Locate the cell with the specified text and output its (x, y) center coordinate. 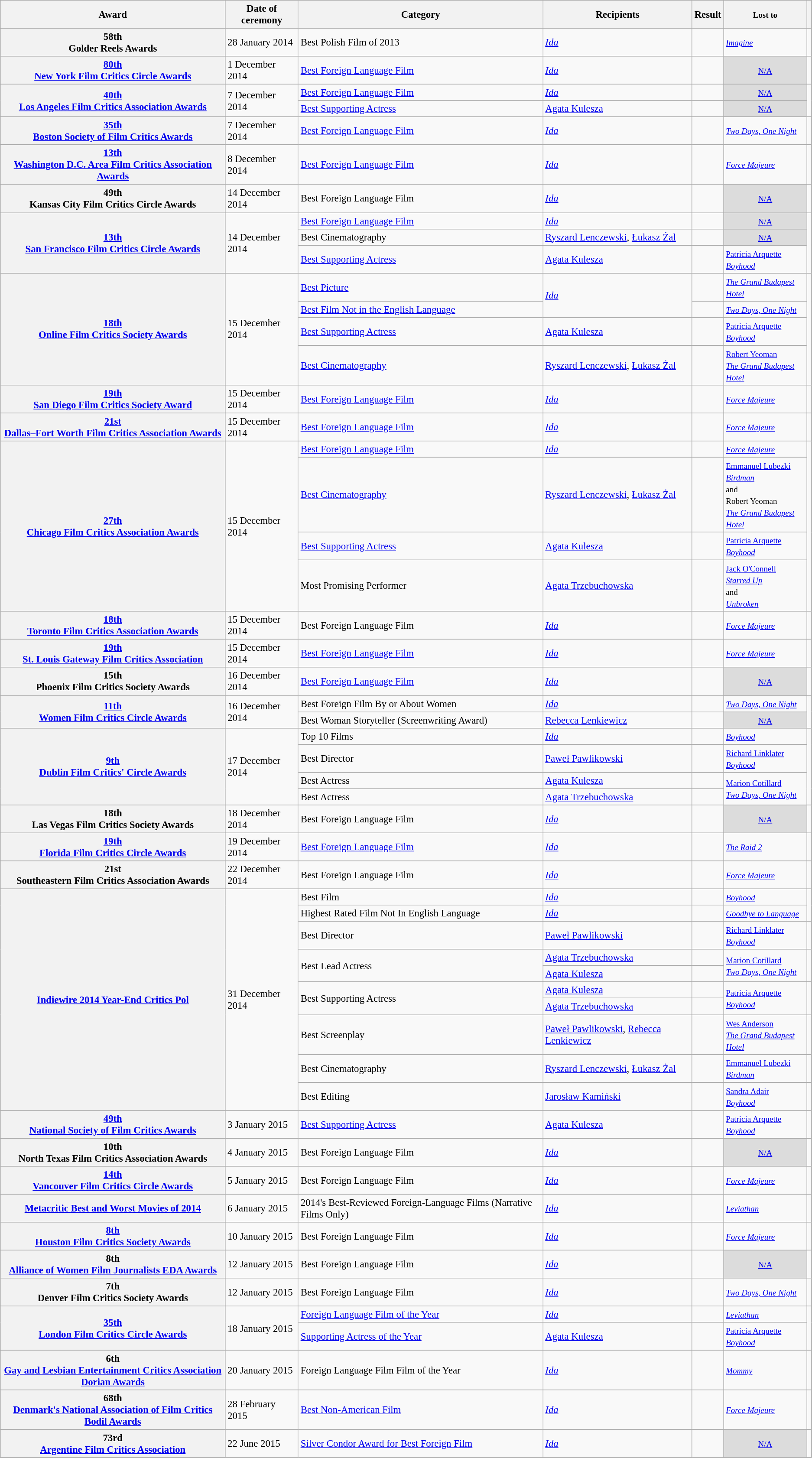
40th Los Angeles Film Critics Association Awards (113, 101)
58th Golder Reels Awards (113, 42)
Richard LinklaterBoyhood (765, 758)
Best Screenplay (420, 1035)
The Raid 2 (765, 847)
Result (708, 15)
49th National Society of Film Critics Awards (113, 1124)
73rd Argentine Film Critics Association (113, 1444)
31 December 2014 (262, 1000)
Highest Rated Film Not In English Language (420, 913)
Best Woman Storyteller (Screenwriting Award) (420, 720)
Best Editing (420, 1096)
8 December 2014 (262, 165)
Award (113, 15)
19th St. Louis Gateway Film Critics Association (113, 653)
Jack O'ConnellStarred Up andUnbroken (765, 586)
35th Boston Society of Film Critics Awards (113, 131)
80th New York Film Critics Circle Awards (113, 70)
49th Kansas City Film Critics Circle Awards (113, 198)
68th Denmark's National Association of Film Critics Bodil Awards (113, 1410)
Wes Anderson The Grand Budapest Hotel (765, 1035)
11th Women Film Critics Circle Awards (113, 711)
9th Dublin Film Critics' Circle Awards (113, 766)
10th North Texas Film Critics Association Awards (113, 1153)
Richard Linklater Boyhood (765, 936)
Best Polish Film of 2013 (420, 42)
27th Chicago Film Critics Association Awards (113, 526)
Date of ceremony (262, 15)
Metacritic Best and Worst Movies of 2014 (113, 1208)
Foreign Language Film Film of the Year (420, 1370)
The Grand Budapest Hotel (765, 287)
6th Gay and Lesbian Entertainment Critics Association Dorian Awards (113, 1370)
28 January 2014 (262, 42)
6 January 2015 (262, 1208)
Lost to (765, 15)
Recipients (617, 15)
Best Lead Actress (420, 965)
4 January 2015 (262, 1153)
20 January 2015 (262, 1370)
Robert YeomanThe Grand Budapest Hotel (765, 365)
21st Southeastern Film Critics Association Awards (113, 875)
13th Washington D.C. Area Film Critics Association Awards (113, 165)
35th London Film Critics Circle Awards (113, 1328)
13th San Francisco Film Critics Circle Awards (113, 243)
18th Toronto Film Critics Association Awards (113, 626)
Emmanuel LubezkiBirdman and Robert YeomanThe Grand Budapest Hotel (765, 495)
1 December 2014 (262, 70)
Most Promising Performer (420, 586)
19 December 2014 (262, 847)
Sandra Adair Boyhood (765, 1096)
22 December 2014 (262, 875)
Indiewire 2014 Year-End Critics Pol (113, 1000)
Emmanuel Lubezki Birdman (765, 1068)
Imagine (765, 42)
22 June 2015 (262, 1444)
19th Florida Film Critics Circle Awards (113, 847)
Best Film (420, 897)
Goodbye to Language (765, 913)
3 January 2015 (262, 1124)
Best Film Not in the English Language (420, 309)
10 January 2015 (262, 1237)
18th Las Vegas Film Critics Society Awards (113, 819)
17 December 2014 (262, 766)
14th Vancouver Film Critics Circle Awards (113, 1180)
18 January 2015 (262, 1328)
18th Online Film Critics Society Awards (113, 329)
21st Dallas–Fort Worth Film Critics Association Awards (113, 427)
Top 10 Films (420, 736)
5 January 2015 (262, 1180)
Best Picture (420, 287)
Category (420, 15)
15th Phoenix Film Critics Society Awards (113, 682)
Best Foreign Film By or About Women (420, 704)
8th Alliance of Women Film Journalists EDA Awards (113, 1264)
Silver Condor Award for Best Foreign Film (420, 1444)
8th Houston Film Critics Society Awards (113, 1237)
2014's Best-Reviewed Foreign-Language Films (Narrative Films Only) (420, 1208)
28 February 2015 (262, 1410)
7th Denver Film Critics Society Awards (113, 1292)
19th San Diego Film Critics Society Award (113, 399)
Jarosław Kamiński (617, 1096)
Best Non-American Film (420, 1410)
18 December 2014 (262, 819)
Mommy (765, 1370)
Paweł Pawlikowski, Rebecca Lenkiewicz (617, 1035)
Rebecca Lenkiewicz (617, 720)
Foreign Language Film of the Year (420, 1315)
Supporting Actress of the Year (420, 1336)
